Identify which cell holds the provided text, then report its (x, y) central coordinate. 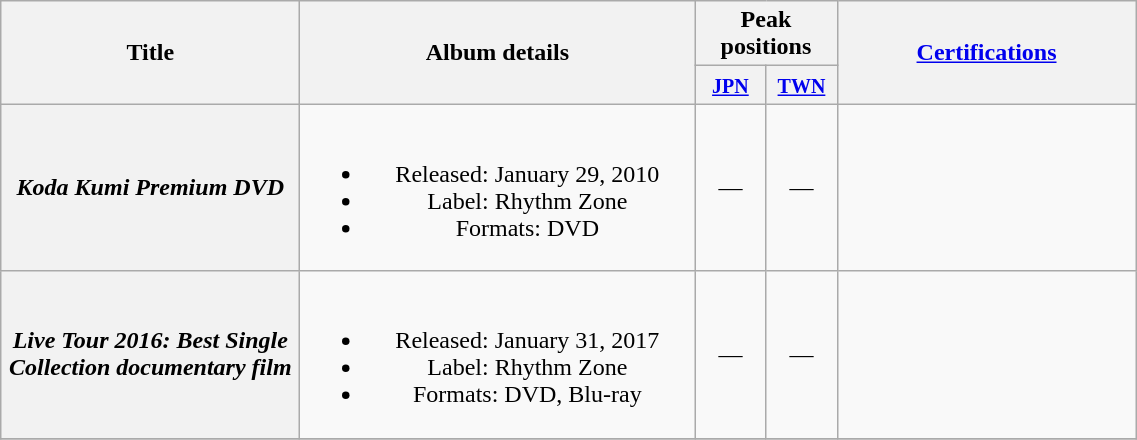
TWN (802, 85)
Title (150, 52)
JPN (730, 85)
Peak positions (766, 34)
Koda Kumi Premium DVD (150, 188)
Released: January 31, 2017Label: Rhythm ZoneFormats: DVD, Blu-ray (498, 354)
Live Tour 2016: Best Single Collection documentary film (150, 354)
Released: January 29, 2010Label: Rhythm ZoneFormats: DVD (498, 188)
Album details (498, 52)
Certifications (986, 52)
